For the text-containing cell, return its midpoint in (x, y) coordinate format. 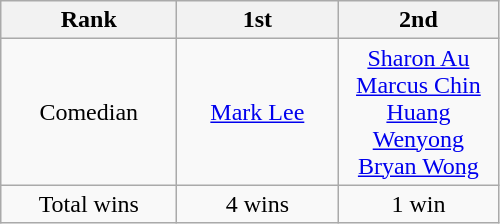
2nd (418, 20)
Total wins (89, 204)
1st (258, 20)
Rank (89, 20)
Mark Lee (258, 112)
Comedian (89, 112)
Sharon AuMarcus ChinHuang WenyongBryan Wong (418, 112)
4 wins (258, 204)
1 win (418, 204)
